Return [x, y] of the center of cell containing provided text 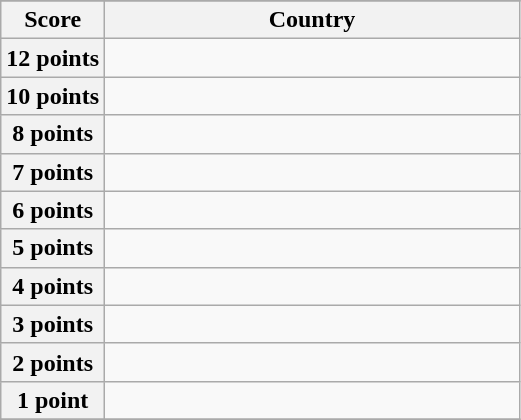
10 points [53, 96]
3 points [53, 324]
2 points [53, 362]
1 point [53, 400]
4 points [53, 286]
12 points [53, 58]
6 points [53, 210]
Country [312, 20]
5 points [53, 248]
8 points [53, 134]
Score [53, 20]
7 points [53, 172]
